Return [X, Y] of the center of cell containing provided text 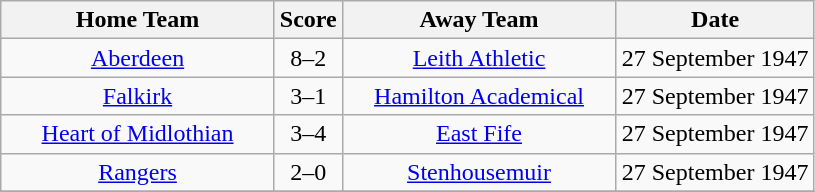
3–1 [308, 96]
Aberdeen [138, 58]
Home Team [138, 20]
Away Team [479, 20]
Heart of Midlothian [138, 134]
8–2 [308, 58]
2–0 [308, 172]
East Fife [479, 134]
Date [716, 20]
Score [308, 20]
Leith Athletic [479, 58]
Hamilton Academical [479, 96]
Stenhousemuir [479, 172]
Falkirk [138, 96]
Rangers [138, 172]
3–4 [308, 134]
